From the cell containing the given text, extract its center point as (x, y) coordinate. 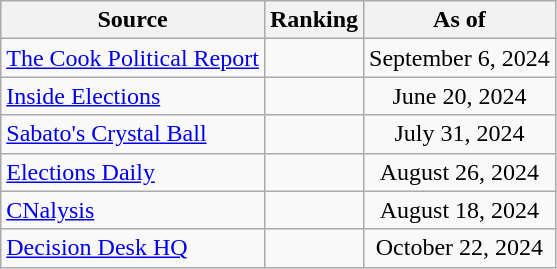
As of (460, 20)
October 22, 2024 (460, 248)
CNalysis (133, 210)
June 20, 2024 (460, 96)
August 26, 2024 (460, 172)
Sabato's Crystal Ball (133, 134)
Decision Desk HQ (133, 248)
The Cook Political Report (133, 58)
July 31, 2024 (460, 134)
Source (133, 20)
Elections Daily (133, 172)
September 6, 2024 (460, 58)
Inside Elections (133, 96)
August 18, 2024 (460, 210)
Ranking (314, 20)
